Output the (x, y) coordinate of the center of the cell containing the given text.  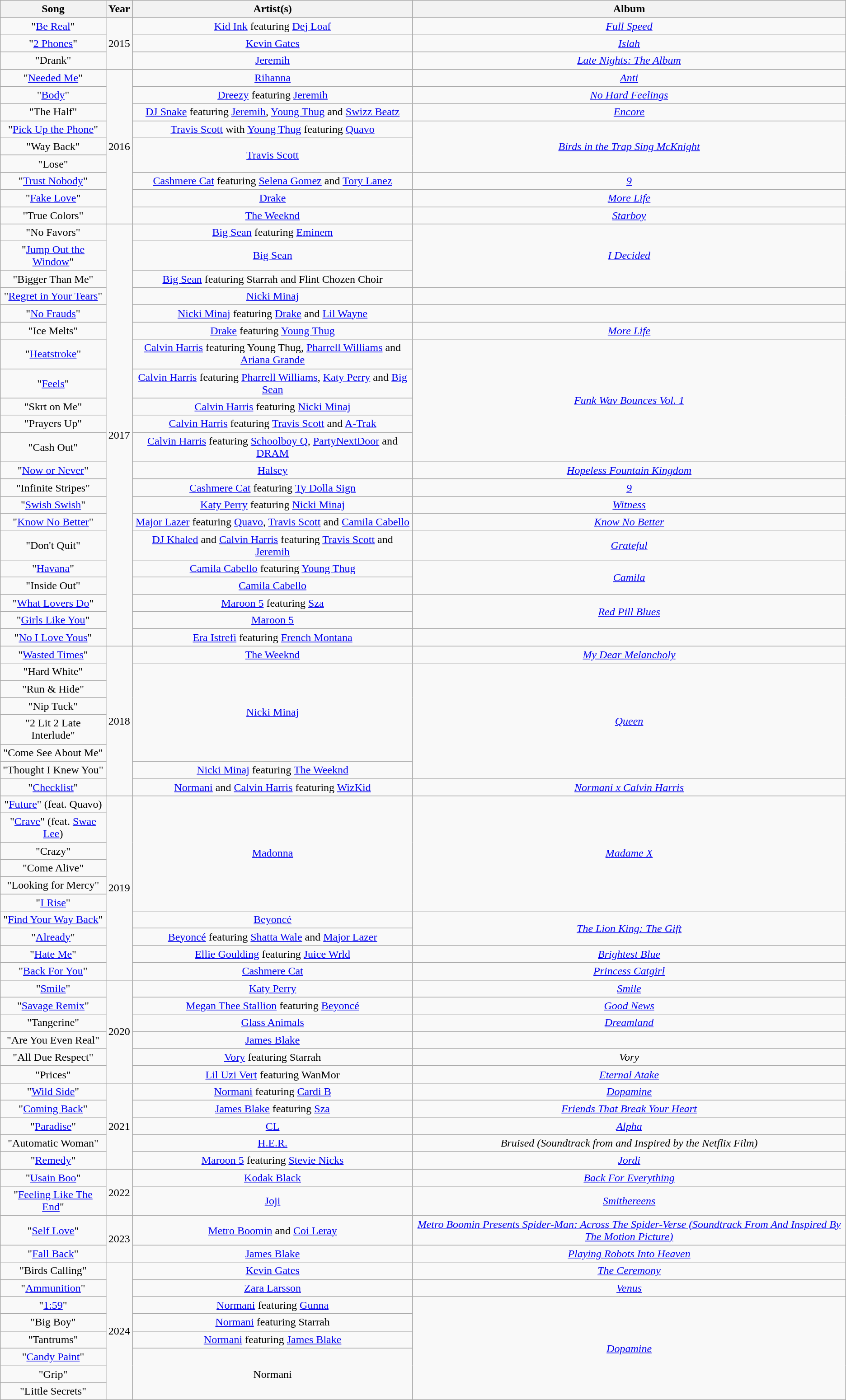
Halsey (273, 470)
"Coming Back" (53, 1109)
Camila Cabello featuring Young Thug (273, 569)
Metro Boomin Presents Spider-Man: Across The Spider-Verse (Soundtrack From And Inspired By The Motion Picture) (629, 1231)
"I Rise" (53, 903)
Calvin Harris featuring Nicki Minaj (273, 407)
"Savage Remix" (53, 1006)
Calvin Harris featuring Young Thug, Pharrell Williams and Ariana Grande (273, 354)
The Lion King: The Gift (629, 928)
Ellie Goulding featuring Juice Wrld (273, 954)
Drake featuring Young Thug (273, 331)
2022 (119, 1193)
Alpha (629, 1126)
Song (53, 9)
"Back For You" (53, 971)
"Regret in Your Tears" (53, 296)
Princess Catgirl (629, 971)
Dreezy featuring Jeremih (273, 95)
Glass Animals (273, 1023)
"Come Alive" (53, 868)
Normani featuring James Blake (273, 1339)
"Birds Calling" (53, 1271)
"Thought I Knew You" (53, 770)
Artist(s) (273, 9)
Major Lazer featuring Quavo, Travis Scott and Camila Cabello (273, 522)
Calvin Harris featuring Schoolboy Q, PartyNextDoor and DRAM (273, 447)
"Feels" (53, 383)
Nicki Minaj featuring The Weeknd (273, 770)
"Ammunition" (53, 1288)
Era Istrefi featuring French Montana (273, 637)
"Drank" (53, 61)
"Heatstroke" (53, 354)
Katy Perry (273, 988)
"Crazy" (53, 851)
"Looking for Mercy" (53, 885)
"No Frauds" (53, 314)
Metro Boomin and Coi Leray (273, 1231)
2021 (119, 1126)
"True Colors" (53, 215)
Islah (629, 43)
"Way Back" (53, 146)
Lil Uzi Vert featuring WanMor (273, 1074)
Vory (629, 1057)
Big Sean featuring Eminem (273, 233)
Bruised (Soundtrack from and Inspired by the Netflix Film) (629, 1143)
Nicki Minaj featuring Drake and Lil Wayne (273, 314)
CL (273, 1126)
Vory featuring Starrah (273, 1057)
"Ice Melts" (53, 331)
Normani featuring Starrah (273, 1322)
Maroon 5 featuring Stevie Nicks (273, 1161)
"Paradise" (53, 1126)
"Checklist" (53, 787)
"Wild Side" (53, 1091)
Normani featuring Gunna (273, 1305)
2024 (119, 1331)
Big Sean (273, 256)
Big Sean featuring Starrah and Flint Chozen Choir (273, 279)
"Future" (feat. Quavo) (53, 804)
"Trust Nobody" (53, 181)
"Smile" (53, 988)
Kodak Black (273, 1178)
Playing Robots Into Heaven (629, 1254)
Dreamland (629, 1023)
"No Favors" (53, 233)
"All Due Respect" (53, 1057)
Year (119, 9)
Know No Better (629, 522)
"Prices" (53, 1074)
"2 Phones" (53, 43)
"Havana" (53, 569)
"Tangerine" (53, 1023)
James Blake featuring Sza (273, 1109)
Smile (629, 988)
"Cash Out" (53, 447)
"1:59" (53, 1305)
Cashmere Cat featuring Selena Gomez and Tory Lanez (273, 181)
Late Nights: The Album (629, 61)
2016 (119, 146)
Travis Scott (273, 155)
Zara Larsson (273, 1288)
Katy Perry featuring Nicki Minaj (273, 505)
Travis Scott with Young Thug featuring Quavo (273, 129)
No Hard Feelings (629, 95)
Venus (629, 1288)
The Ceremony (629, 1271)
"Bigger Than Me" (53, 279)
"Prayers Up" (53, 424)
Jordi (629, 1161)
2015 (119, 43)
Red Pill Blues (629, 612)
"Skrt on Me" (53, 407)
"Girls Like You" (53, 620)
"Pick Up the Phone" (53, 129)
"Needed Me" (53, 78)
Joji (273, 1201)
Camila Cabello (273, 586)
My Dear Melancholy (629, 655)
Starboy (629, 215)
DJ Snake featuring Jeremih, Young Thug and Swizz Beatz (273, 112)
"Body" (53, 95)
Grateful (629, 545)
Beyoncé (273, 920)
"Crave" (feat. Swae Lee) (53, 828)
Brightest Blue (629, 954)
"Tantrums" (53, 1339)
"Automatic Woman" (53, 1143)
"The Half" (53, 112)
Kid Ink featuring Dej Loaf (273, 26)
Back For Everything (629, 1178)
Witness (629, 505)
"Little Secrets" (53, 1391)
"Infinite Stripes" (53, 487)
Maroon 5 featuring Sza (273, 603)
"Hard White" (53, 672)
2018 (119, 721)
"2 Lit 2 Late Interlude" (53, 729)
I Decided (629, 256)
Queen (629, 721)
2019 (119, 888)
"Jump Out the Window" (53, 256)
Encore (629, 112)
"Nip Tuck" (53, 706)
Hopeless Fountain Kingdom (629, 470)
Beyoncé featuring Shatta Wale and Major Lazer (273, 937)
Good News (629, 1006)
Maroon 5 (273, 620)
"Inside Out" (53, 586)
"Are You Even Real" (53, 1040)
2020 (119, 1031)
Cashmere Cat featuring Ty Dolla Sign (273, 487)
DJ Khaled and Calvin Harris featuring Travis Scott and Jeremih (273, 545)
Jeremih (273, 61)
"Feeling Like The End" (53, 1201)
Eternal Atake (629, 1074)
"Don't Quit" (53, 545)
"Self Love" (53, 1231)
Madame X (629, 853)
"Know No Better" (53, 522)
"Find Your Way Back" (53, 920)
Normani x Calvin Harris (629, 787)
"What Lovers Do" (53, 603)
"Grip" (53, 1374)
Full Speed (629, 26)
Madonna (273, 853)
"Lose" (53, 164)
H.E.R. (273, 1143)
"No I Love Yous" (53, 637)
Cashmere Cat (273, 971)
Album (629, 9)
Camila (629, 577)
"Run & Hide" (53, 689)
Rihanna (273, 78)
"Be Real" (53, 26)
Normani featuring Cardi B (273, 1091)
"Already" (53, 937)
"Candy Paint" (53, 1357)
"Wasted Times" (53, 655)
"Usain Boo" (53, 1178)
"Now or Never" (53, 470)
Megan Thee Stallion featuring Beyoncé (273, 1006)
Funk Wav Bounces Vol. 1 (629, 400)
"Hate Me" (53, 954)
2017 (119, 435)
"Remedy" (53, 1161)
Friends That Break Your Heart (629, 1109)
"Come See About Me" (53, 753)
Normani (273, 1374)
"Fall Back" (53, 1254)
Anti (629, 78)
"Swish Swish" (53, 505)
Birds in the Trap Sing McKnight (629, 146)
"Fake Love" (53, 198)
Normani and Calvin Harris featuring WizKid (273, 787)
Calvin Harris featuring Travis Scott and A-Trak (273, 424)
Drake (273, 198)
2023 (119, 1239)
"Big Boy" (53, 1322)
Calvin Harris featuring Pharrell Williams, Katy Perry and Big Sean (273, 383)
Smithereens (629, 1201)
